Determine the (X, Y) coordinate at the center of the cell enclosing the given text.  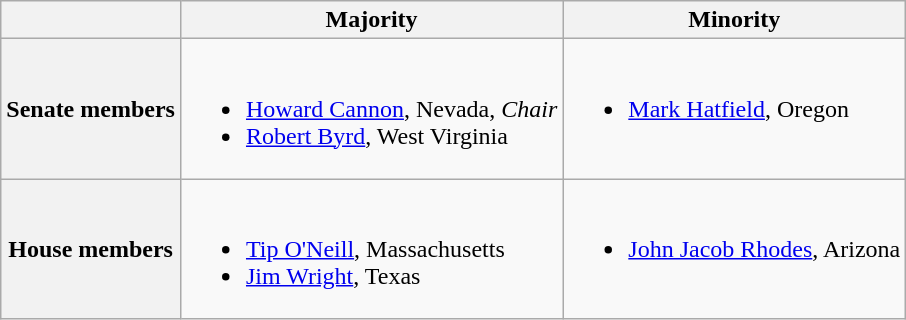
Mark Hatfield, Oregon (734, 109)
House members (91, 249)
Senate members (91, 109)
Howard Cannon, Nevada, ChairRobert Byrd, West Virginia (371, 109)
Tip O'Neill, MassachusettsJim Wright, Texas (371, 249)
Majority (371, 20)
John Jacob Rhodes, Arizona (734, 249)
Minority (734, 20)
